Scan for the cell matching the given text and deliver its [X, Y] coordinate at center. 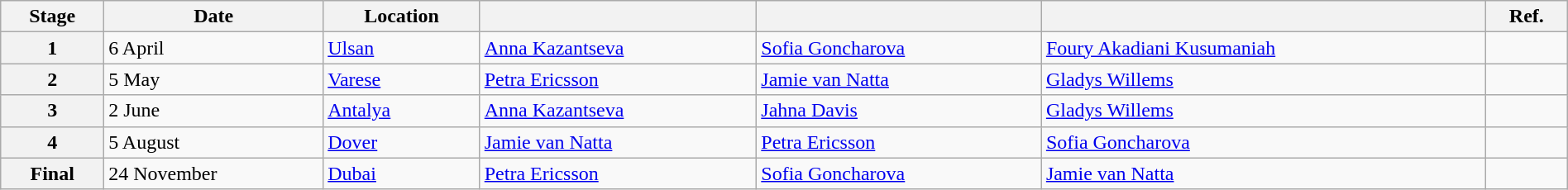
5 May [213, 79]
2 June [213, 111]
Foury Akadiani Kusumaniah [1264, 48]
Ulsan [402, 48]
6 April [213, 48]
Ref. [1527, 17]
Dover [402, 142]
Stage [53, 17]
Location [402, 17]
5 August [213, 142]
3 [53, 111]
Jahna Davis [900, 111]
Dubai [402, 173]
Final [53, 173]
2 [53, 79]
4 [53, 142]
Varese [402, 79]
1 [53, 48]
24 November [213, 173]
Date [213, 17]
Antalya [402, 111]
